Scan for the cell matching the given text and deliver its [X, Y] coordinate at center. 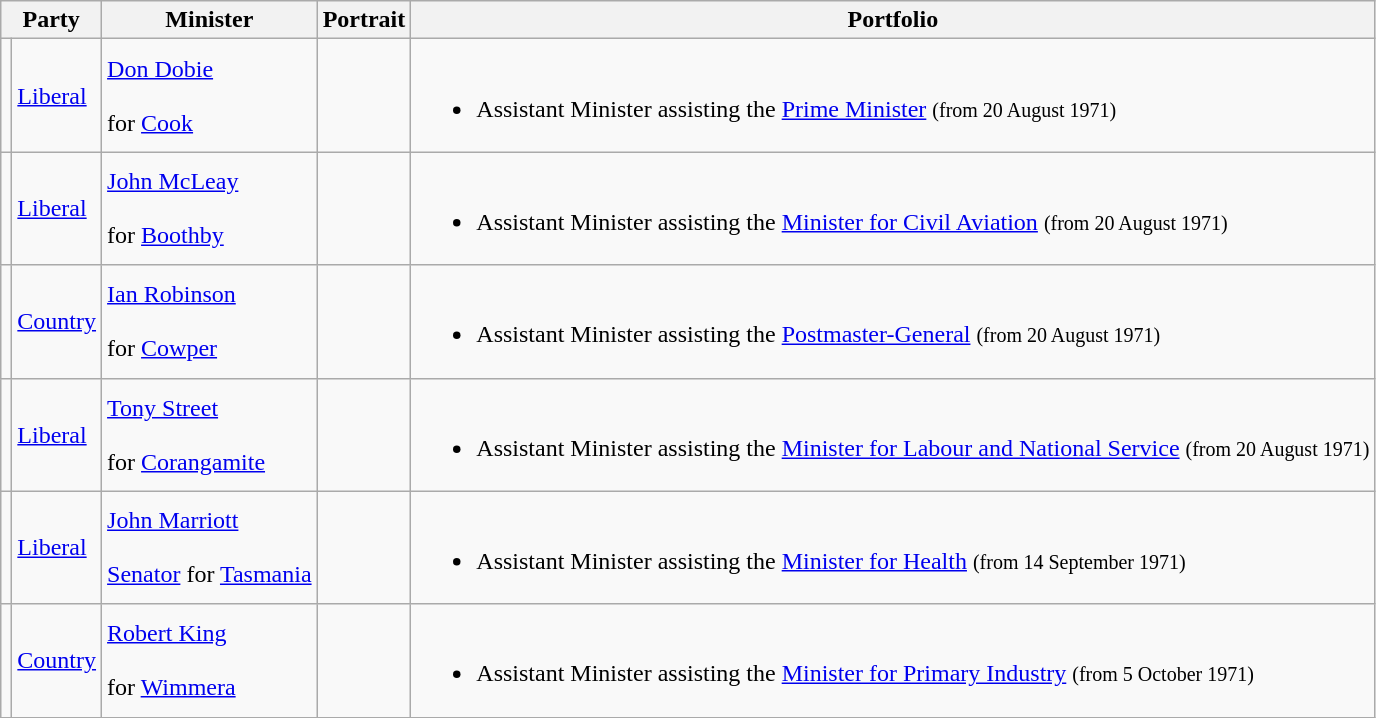
Minister [210, 20]
Assistant Minister assisting the Minister for Health (from 14 September 1971) [893, 548]
Assistant Minister assisting the Postmaster-General (from 20 August 1971) [893, 322]
Portrait [364, 20]
Assistant Minister assisting the Minister for Labour and National Service (from 20 August 1971) [893, 434]
Portfolio [893, 20]
John Marriott Senator for Tasmania [210, 548]
Party [52, 20]
Assistant Minister assisting the Prime Minister (from 20 August 1971) [893, 96]
Don Dobie for Cook [210, 96]
Ian Robinson for Cowper [210, 322]
Assistant Minister assisting the Minister for Civil Aviation (from 20 August 1971) [893, 208]
Robert King for Wimmera [210, 660]
Tony Street for Corangamite [210, 434]
Assistant Minister assisting the Minister for Primary Industry (from 5 October 1971) [893, 660]
John McLeay for Boothby [210, 208]
